Detect which cell encompasses the target text, then output its (X, Y) center coordinate. 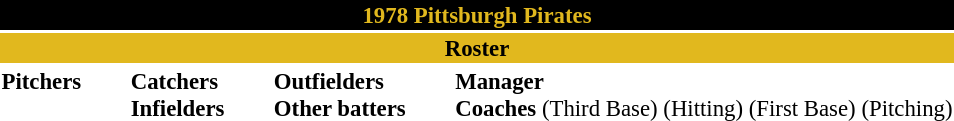
1978 Pittsburgh Pirates (477, 15)
Roster (477, 48)
